From the cell containing the given text, extract its center point as (x, y) coordinate. 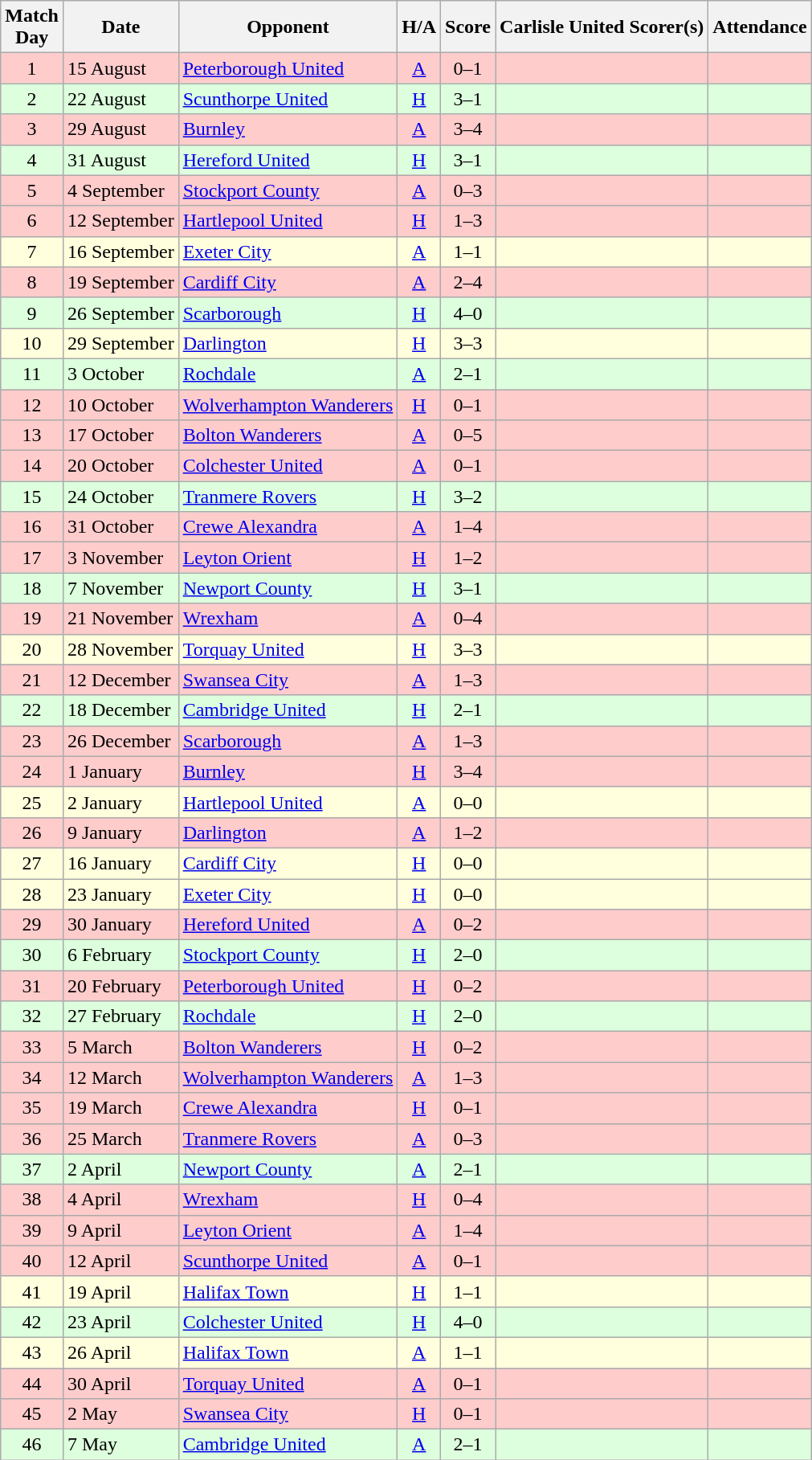
13 (32, 436)
15 (32, 497)
9 January (120, 832)
38 (32, 1200)
41 (32, 1291)
28 (32, 894)
44 (32, 1383)
26 December (120, 741)
19 (32, 619)
3–2 (468, 497)
30 January (120, 925)
30 April (120, 1383)
18 (32, 588)
10 October (120, 404)
2 January (120, 802)
7 May (120, 1445)
29 (32, 925)
2 April (120, 1169)
33 (32, 1047)
7 November (120, 588)
4 (32, 160)
20 (32, 649)
21 November (120, 619)
28 November (120, 649)
37 (32, 1169)
40 (32, 1261)
19 April (120, 1291)
1 January (120, 771)
17 (32, 558)
10 (32, 343)
5 March (120, 1047)
16 January (120, 863)
20 February (120, 986)
2 May (120, 1414)
0–5 (468, 436)
23 (32, 741)
26 April (120, 1352)
17 October (120, 436)
5 (32, 190)
27 February (120, 1016)
2–4 (468, 282)
24 (32, 771)
2 (32, 99)
22 (32, 710)
23 January (120, 894)
11 (32, 374)
29 September (120, 343)
12 September (120, 221)
8 (32, 282)
12 (32, 404)
15 August (120, 68)
14 (32, 466)
34 (32, 1078)
4 April (120, 1200)
39 (32, 1230)
7 (32, 252)
9 April (120, 1230)
3 (32, 129)
22 August (120, 99)
31 October (120, 527)
35 (32, 1108)
18 December (120, 710)
Date (120, 27)
23 April (120, 1322)
45 (32, 1414)
Score (468, 27)
27 (32, 863)
30 (32, 955)
12 March (120, 1078)
24 October (120, 497)
Attendance (760, 27)
31 (32, 986)
25 (32, 802)
3 November (120, 558)
43 (32, 1352)
Opponent (288, 27)
19 March (120, 1108)
6 (32, 221)
36 (32, 1139)
16 (32, 527)
H/A (419, 27)
16 September (120, 252)
42 (32, 1322)
1 (32, 68)
21 (32, 680)
29 August (120, 129)
26 September (120, 313)
9 (32, 313)
32 (32, 1016)
4 September (120, 190)
20 October (120, 466)
6 February (120, 955)
Carlisle United Scorer(s) (602, 27)
12 December (120, 680)
Match Day (32, 27)
46 (32, 1445)
3 October (120, 374)
26 (32, 832)
31 August (120, 160)
19 September (120, 282)
25 March (120, 1139)
12 April (120, 1261)
